Locate the cell with the specified text and output its [x, y] center coordinate. 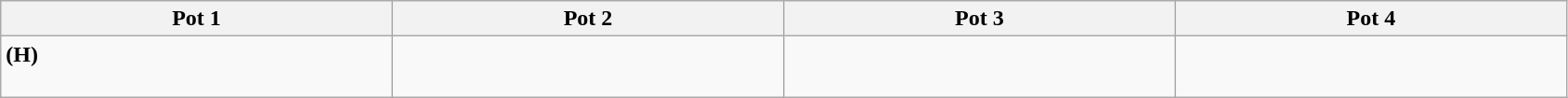
Pot 1 [197, 19]
Pot 4 [1371, 19]
(H) [197, 67]
Pot 2 [587, 19]
Pot 3 [979, 19]
